Find where the given text appears and provide that cell's center as [X, Y] coordinate. 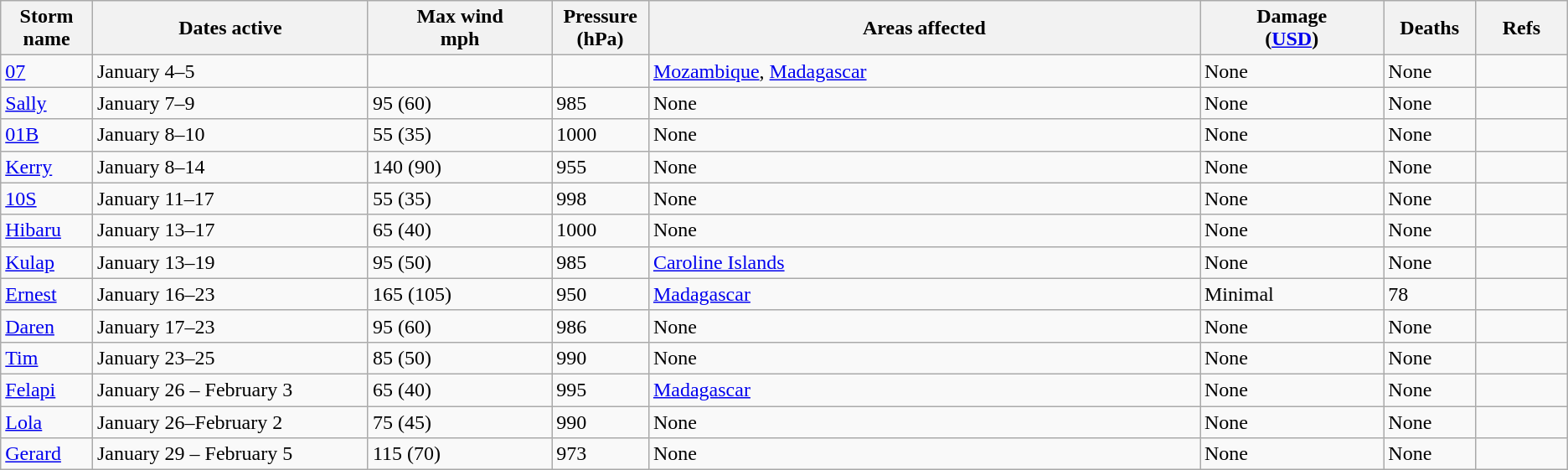
Kulap [47, 262]
973 [601, 454]
995 [601, 390]
78 [1430, 294]
165 (105) [459, 294]
115 (70) [459, 454]
10S [47, 199]
Ernest [47, 294]
Lola [47, 421]
January 23–25 [230, 358]
Mozambique, Madagascar [924, 71]
January 13–17 [230, 230]
Max windmph [459, 28]
January 13–19 [230, 262]
955 [601, 167]
07 [47, 71]
January 26 – February 3 [230, 390]
Refs [1521, 28]
Kerry [47, 167]
January 17–23 [230, 326]
Pressure(hPa) [601, 28]
Felapi [47, 390]
January 4–5 [230, 71]
Storm name [47, 28]
950 [601, 294]
95 (50) [459, 262]
January 8–14 [230, 167]
Minimal [1292, 294]
Areas affected [924, 28]
Tim [47, 358]
85 (50) [459, 358]
January 16–23 [230, 294]
998 [601, 199]
01B [47, 135]
Deaths [1430, 28]
Gerard [47, 454]
986 [601, 326]
140 (90) [459, 167]
Damage(USD) [1292, 28]
Sally [47, 103]
Dates active [230, 28]
Daren [47, 326]
January 8–10 [230, 135]
Caroline Islands [924, 262]
Hibaru [47, 230]
January 7–9 [230, 103]
January 11–17 [230, 199]
January 26–February 2 [230, 421]
75 (45) [459, 421]
January 29 – February 5 [230, 454]
